Return [x, y] of the center of cell containing provided text 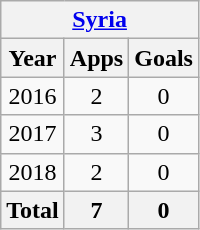
Goals [164, 58]
2018 [33, 172]
Total [33, 210]
Year [33, 58]
7 [96, 210]
2017 [33, 134]
3 [96, 134]
Syria [100, 20]
2016 [33, 96]
Apps [96, 58]
